Scan for the cell matching the given text and deliver its [X, Y] coordinate at center. 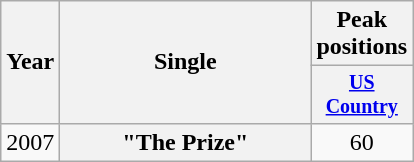
US Country [362, 94]
60 [362, 142]
Peak positions [362, 34]
"The Prize" [186, 142]
Year [30, 62]
2007 [30, 142]
Single [186, 62]
